Output the [x, y] coordinate of the center of the cell containing the given text.  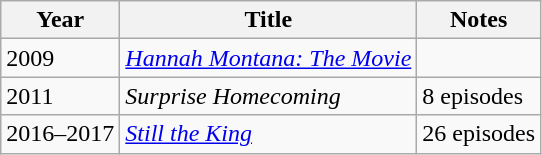
Year [60, 20]
Surprise Homecoming [268, 96]
2016–2017 [60, 134]
26 episodes [479, 134]
Still the King [268, 134]
Title [268, 20]
Notes [479, 20]
Hannah Montana: The Movie [268, 58]
2009 [60, 58]
2011 [60, 96]
8 episodes [479, 96]
